For the text-containing cell, return its midpoint in (x, y) coordinate format. 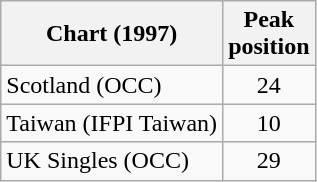
10 (269, 123)
Peakposition (269, 34)
29 (269, 161)
Chart (1997) (112, 34)
Taiwan (IFPI Taiwan) (112, 123)
Scotland (OCC) (112, 85)
UK Singles (OCC) (112, 161)
24 (269, 85)
